Provide the (X, Y) coordinate of the cell's center where the given text is located.  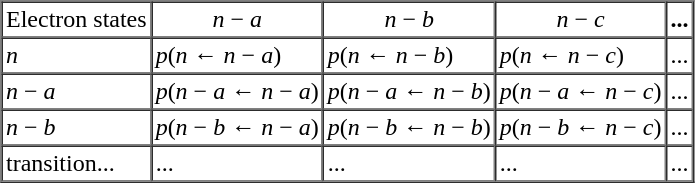
p(n︎ ← n − a) (237, 56)
p(n − b︎ ← n − c) (580, 128)
p(n − b︎ ← n − a) (237, 128)
p(n − b︎ ← n − b) (409, 128)
transition... (77, 164)
n (77, 56)
p(n − a︎ ← n − a) (237, 92)
p(n︎ ← n − b) (409, 56)
p(n − a︎ ← n − c) (580, 92)
p(n − a︎ ← n − b) (409, 92)
n − c (580, 20)
Electron states (77, 20)
p(n︎ ← n − c) (580, 56)
